For the text-containing cell, return its midpoint in (X, Y) coordinate format. 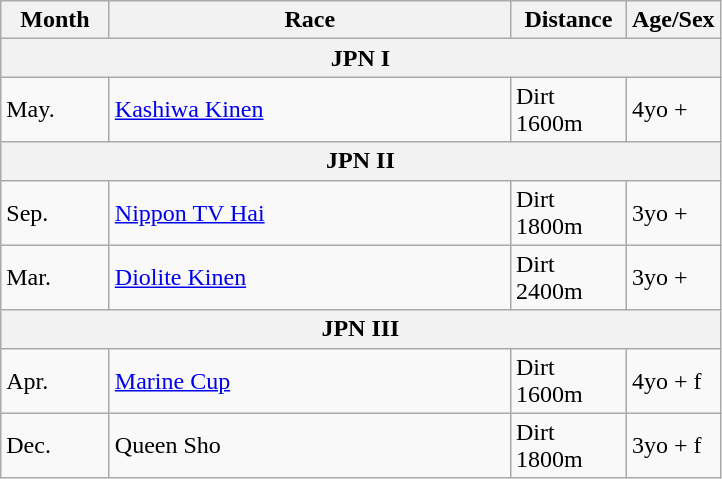
JPN I (360, 58)
JPN II (360, 161)
Nippon TV Hai (310, 212)
Race (310, 20)
Age/Sex (673, 20)
3yo + f (673, 446)
Distance (568, 20)
Diolite Kinen (310, 278)
Sep. (56, 212)
Dec. (56, 446)
Apr. (56, 380)
JPN III (360, 329)
Kashiwa Kinen (310, 110)
Marine Cup (310, 380)
Queen Sho (310, 446)
Mar. (56, 278)
Dirt 2400m (568, 278)
May. (56, 110)
4yo + f (673, 380)
4yo + (673, 110)
Month (56, 20)
